From the cell containing the given text, extract its center point as [X, Y] coordinate. 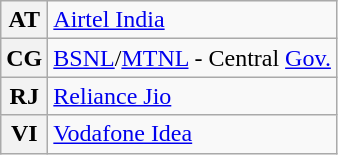
CG [24, 58]
Reliance Jio [192, 96]
BSNL/MTNL - Central Gov. [192, 58]
AT [24, 20]
Airtel India [192, 20]
RJ [24, 96]
Vodafone Idea [192, 134]
VI [24, 134]
